Search for the cell housing the specified text and yield its [X, Y] center coordinate. 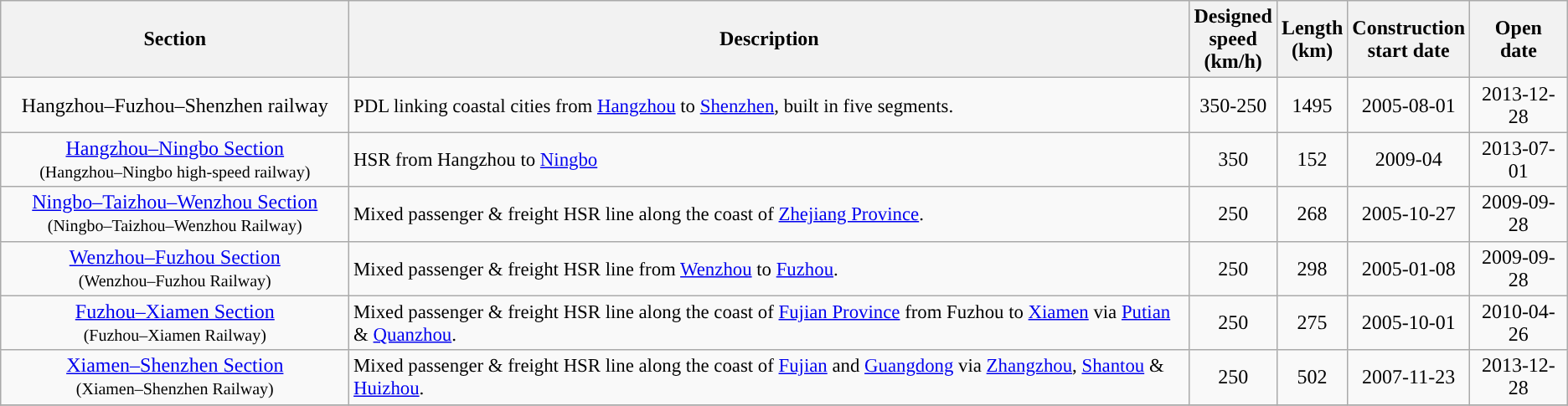
275 [1312, 323]
2005-01-08 [1409, 268]
Constructionstart date [1409, 39]
298 [1312, 268]
Designedspeed(km/h) [1233, 39]
2010-04-26 [1519, 323]
Length(km) [1312, 39]
Wenzhou–Fuzhou Section(Wenzhou–Fuzhou Railway) [175, 268]
502 [1312, 377]
2005-10-01 [1409, 323]
Section [175, 39]
2007-11-23 [1409, 377]
Hangzhou–Ningbo Section(Hangzhou–Ningbo high-speed railway) [175, 159]
HSR from Hangzhou to Ningbo [769, 159]
2005-08-01 [1409, 105]
350 [1233, 159]
Ningbo–Taizhou–Wenzhou Section(Ningbo–Taizhou–Wenzhou Railway) [175, 214]
1495 [1312, 105]
2009-04 [1409, 159]
Mixed passenger & freight HSR line along the coast of Fujian and Guangdong via Zhangzhou, Shantou & Huizhou. [769, 377]
Open date [1519, 39]
2013-07-01 [1519, 159]
Xiamen–Shenzhen Section(Xiamen–Shenzhen Railway) [175, 377]
PDL linking coastal cities from Hangzhou to Shenzhen, built in five segments. [769, 105]
268 [1312, 214]
350-250 [1233, 105]
2005-10-27 [1409, 214]
Mixed passenger & freight HSR line along the coast of Fujian Province from Fuzhou to Xiamen via Putian & Quanzhou. [769, 323]
Mixed passenger & freight HSR line from Wenzhou to Fuzhou. [769, 268]
Mixed passenger & freight HSR line along the coast of Zhejiang Province. [769, 214]
Fuzhou–Xiamen Section(Fuzhou–Xiamen Railway) [175, 323]
Hangzhou–Fuzhou–Shenzhen railway [175, 105]
152 [1312, 159]
Description [769, 39]
